Search for the cell housing the specified text and yield its [x, y] center coordinate. 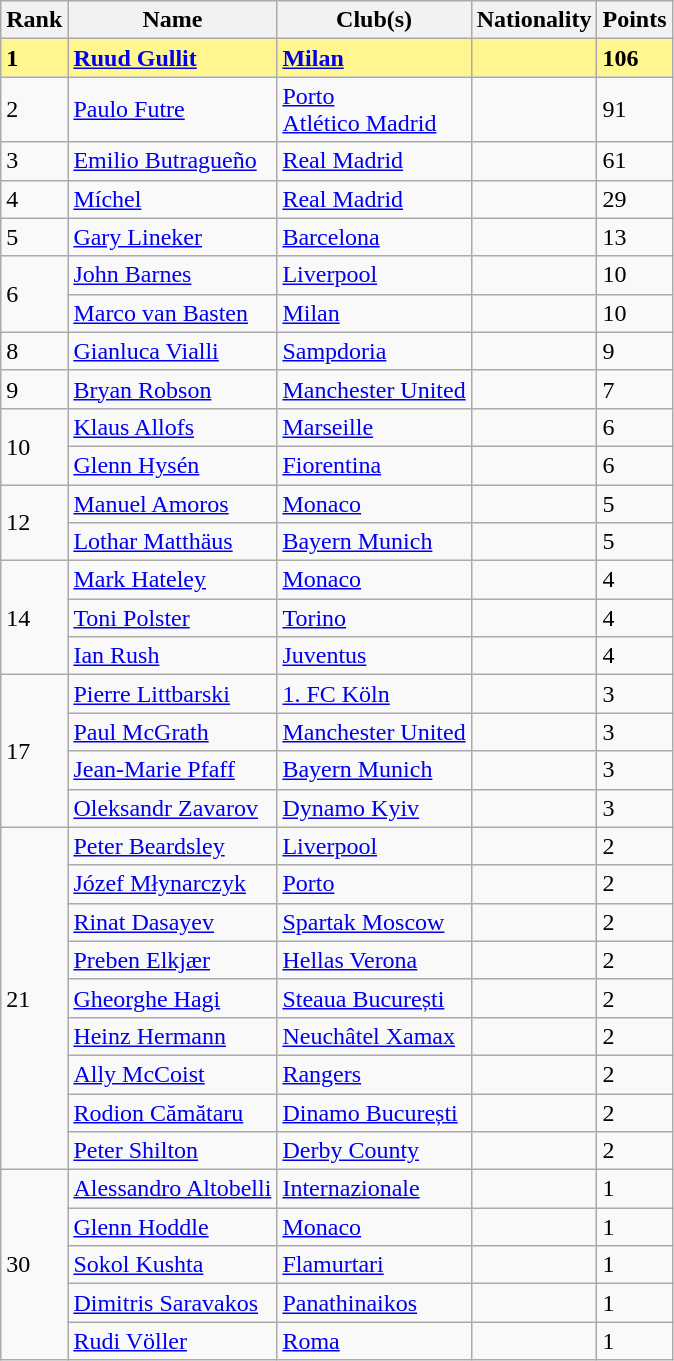
106 [634, 58]
Neuchâtel Xamax [374, 1036]
Glenn Hoddle [172, 1227]
Dinamo București [374, 1113]
Marco van Basten [172, 313]
29 [634, 199]
13 [634, 237]
Panathinaikos [374, 1303]
Nationality [534, 20]
Ally McCoist [172, 1074]
Preben Elkjær [172, 960]
17 [34, 751]
Internazionale [374, 1189]
Gianluca Vialli [172, 351]
Józef Młynarczyk [172, 884]
Heinz Hermann [172, 1036]
Oleksandr Zavarov [172, 808]
91 [634, 110]
Alessandro Altobelli [172, 1189]
Peter Beardsley [172, 846]
8 [34, 351]
21 [34, 998]
Porto [374, 884]
Spartak Moscow [374, 922]
Gary Lineker [172, 237]
Derby County [374, 1151]
Lothar Matthäus [172, 542]
Manuel Amoros [172, 503]
Torino [374, 618]
Toni Polster [172, 618]
Pierre Littbarski [172, 694]
Mark Hateley [172, 580]
Steaua București [374, 998]
Emilio Butragueño [172, 161]
Glenn Hysén [172, 465]
Gheorghe Hagi [172, 998]
30 [34, 1265]
Rangers [374, 1074]
Peter Shilton [172, 1151]
Rudi Völler [172, 1341]
Name [172, 20]
John Barnes [172, 275]
Fiorentina [374, 465]
12 [34, 522]
Bryan Robson [172, 389]
Dimitris Saravakos [172, 1303]
61 [634, 161]
1. FC Köln [374, 694]
Rank [34, 20]
Sokol Kushta [172, 1265]
Míchel [172, 199]
Klaus Allofs [172, 427]
Barcelona [374, 237]
Hellas Verona [374, 960]
Club(s) [374, 20]
Juventus [374, 656]
Points [634, 20]
Rinat Dasayev [172, 922]
14 [34, 618]
Porto Atlético Madrid [374, 110]
Marseille [374, 427]
Roma [374, 1341]
Paul McGrath [172, 732]
Jean-Marie Pfaff [172, 770]
Flamurtari [374, 1265]
Dynamo Kyiv [374, 808]
Rodion Cămătaru [172, 1113]
Ian Rush [172, 656]
7 [634, 389]
Paulo Futre [172, 110]
Sampdoria [374, 351]
Ruud Gullit [172, 58]
